Detect which cell encompasses the target text, then output its [x, y] center coordinate. 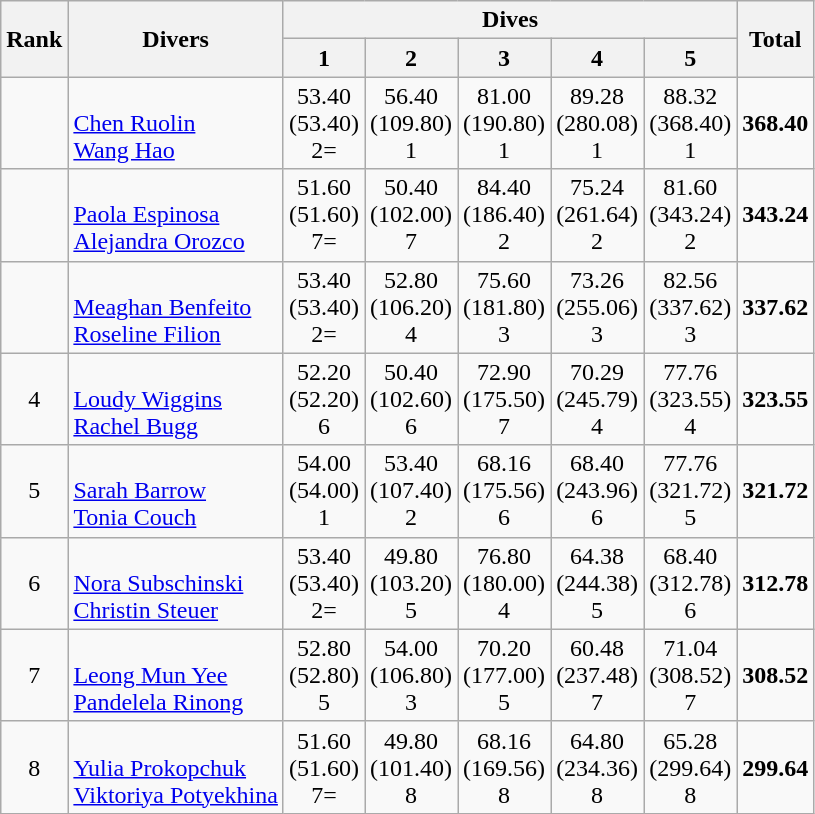
68.40(243.96)6 [598, 491]
65.28(299.64)8 [690, 767]
3 [504, 58]
54.00(106.80)3 [410, 675]
77.76(323.55)4 [690, 399]
Paola EspinosaAlejandra Orozco [176, 215]
77.76(321.72)5 [690, 491]
84.40(186.40)2 [504, 215]
8 [34, 767]
64.38(244.38)5 [598, 583]
89.28(280.08)1 [598, 123]
70.29(245.79)4 [598, 399]
50.40(102.00)7 [410, 215]
71.04(308.52)7 [690, 675]
321.72 [776, 491]
6 [34, 583]
50.40(102.60)6 [410, 399]
7 [34, 675]
60.48(237.48)7 [598, 675]
72.90(175.50)7 [504, 399]
88.32(368.40)1 [690, 123]
68.16(169.56)8 [504, 767]
Divers [176, 39]
Total [776, 39]
52.80(52.80)5 [324, 675]
49.80(103.20)5 [410, 583]
52.20(52.20)6 [324, 399]
343.24 [776, 215]
Meaghan BenfeitoRoseline Filion [176, 307]
76.80(180.00)4 [504, 583]
54.00(54.00)1 [324, 491]
308.52 [776, 675]
Nora SubschinskiChristin Steuer [176, 583]
323.55 [776, 399]
2 [410, 58]
70.20(177.00)5 [504, 675]
299.64 [776, 767]
49.80(101.40)8 [410, 767]
64.80(234.36)8 [598, 767]
Yulia ProkopchukViktoriya Potyekhina [176, 767]
81.00(190.80)1 [504, 123]
Loudy WigginsRachel Bugg [176, 399]
Leong Mun YeePandelela Rinong [176, 675]
68.40(312.78)6 [690, 583]
56.40(109.80)1 [410, 123]
Sarah BarrowTonia Couch [176, 491]
Rank [34, 39]
75.24(261.64)2 [598, 215]
Chen RuolinWang Hao [176, 123]
68.16(175.56)6 [504, 491]
52.80(106.20)4 [410, 307]
337.62 [776, 307]
75.60(181.80)3 [504, 307]
Dives [510, 20]
312.78 [776, 583]
53.40(107.40)2 [410, 491]
368.40 [776, 123]
73.26(255.06)3 [598, 307]
82.56(337.62)3 [690, 307]
81.60(343.24)2 [690, 215]
1 [324, 58]
